Search for the cell housing the specified text and yield its (X, Y) center coordinate. 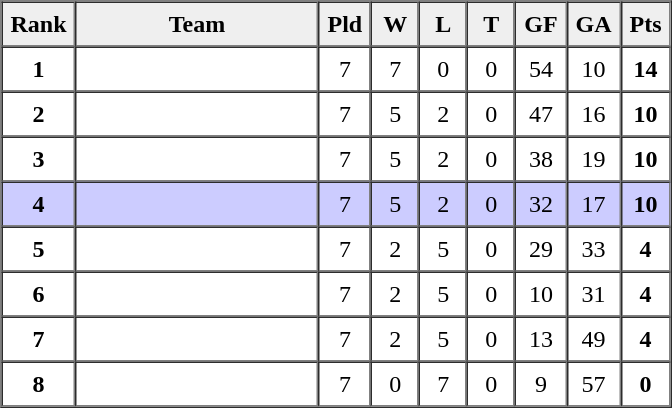
33 (594, 248)
6 (39, 294)
GA (594, 24)
57 (594, 384)
19 (594, 158)
GF (540, 24)
L (443, 24)
Pts (646, 24)
17 (594, 204)
29 (540, 248)
9 (540, 384)
14 (646, 68)
Team (198, 24)
54 (540, 68)
Pld (346, 24)
47 (540, 114)
38 (540, 158)
8 (39, 384)
T (491, 24)
49 (594, 338)
Rank (39, 24)
3 (39, 158)
13 (540, 338)
32 (540, 204)
W (395, 24)
1 (39, 68)
31 (594, 294)
16 (594, 114)
